Provide the [x, y] coordinate of the cell's center where the given text is located.  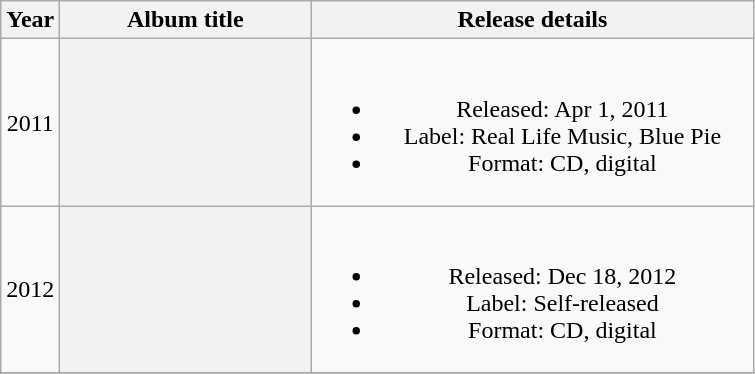
Released: Dec 18, 2012Label: Self-releasedFormat: CD, digital [532, 290]
2011 [30, 122]
Released: Apr 1, 2011Label: Real Life Music, Blue PieFormat: CD, digital [532, 122]
Year [30, 20]
Album title [186, 20]
Release details [532, 20]
2012 [30, 290]
